Search for the cell housing the specified text and yield its [x, y] center coordinate. 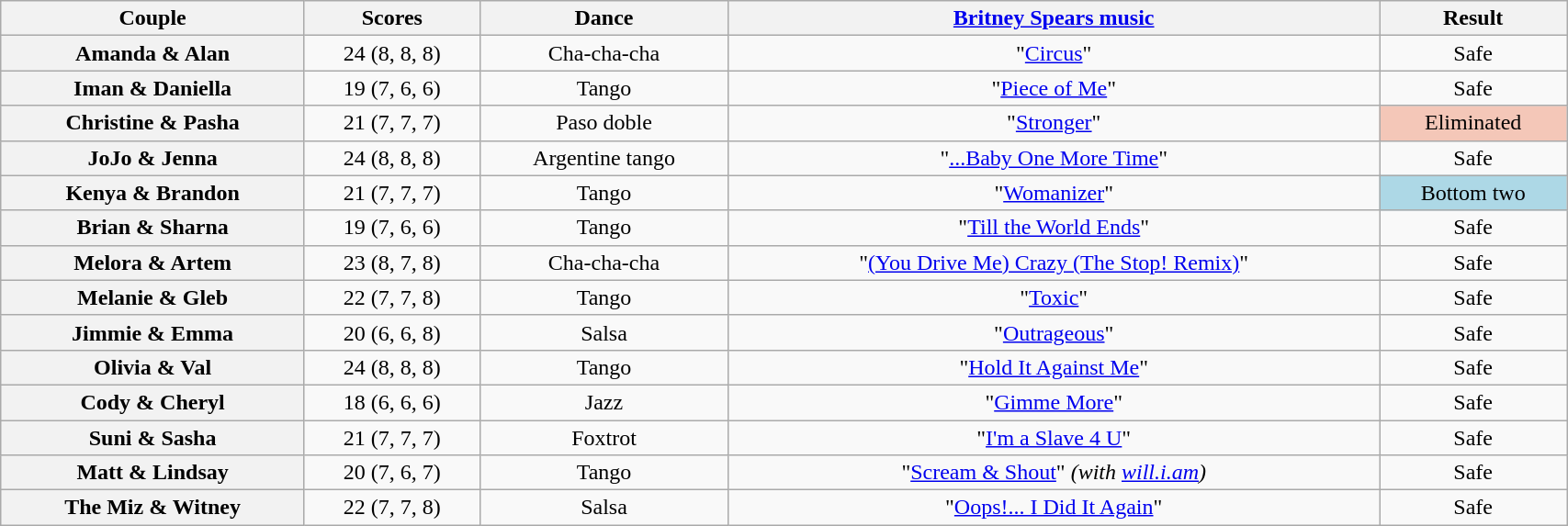
The Miz & Witney [152, 508]
Christine & Pasha [152, 123]
18 (6, 6, 6) [391, 402]
"Circus" [1055, 53]
"Oops!... I Did It Again" [1055, 508]
"...Baby One More Time" [1055, 158]
20 (7, 6, 7) [391, 473]
Iman & Daniella [152, 88]
JoJo & Jenna [152, 158]
Jimmie & Emma [152, 332]
"Outrageous" [1055, 332]
Scores [391, 18]
"I'm a Slave 4 U" [1055, 438]
Paso doble [604, 123]
Amanda & Alan [152, 53]
"Till the World Ends" [1055, 228]
Couple [152, 18]
Melora & Artem [152, 263]
"Piece of Me" [1055, 88]
Brian & Sharna [152, 228]
"Stronger" [1055, 123]
Bottom two [1473, 193]
"Toxic" [1055, 297]
Olivia & Val [152, 367]
23 (8, 7, 8) [391, 263]
Result [1473, 18]
"Hold It Against Me" [1055, 367]
Matt & Lindsay [152, 473]
"Gimme More" [1055, 402]
Dance [604, 18]
"Scream & Shout" (with will.i.am) [1055, 473]
Britney Spears music [1055, 18]
Foxtrot [604, 438]
20 (6, 6, 8) [391, 332]
"(You Drive Me) Crazy (The Stop! Remix)" [1055, 263]
Eliminated [1473, 123]
Melanie & Gleb [152, 297]
"Womanizer" [1055, 193]
Jazz [604, 402]
Argentine tango [604, 158]
Kenya & Brandon [152, 193]
Suni & Sasha [152, 438]
Cody & Cheryl [152, 402]
